Extract the (X, Y) coordinate from the center of the cell holding the provided text.  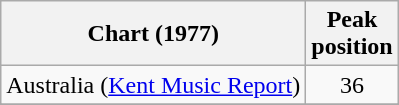
36 (352, 85)
Australia (Kent Music Report) (154, 85)
Peakposition (352, 34)
Chart (1977) (154, 34)
